Scan for the cell matching the given text and deliver its [x, y] coordinate at center. 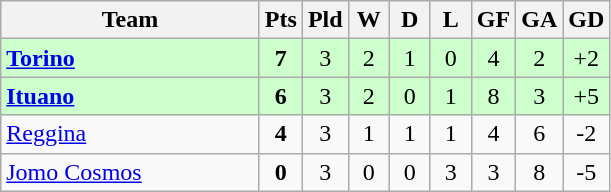
-2 [586, 134]
+2 [586, 58]
7 [280, 58]
GD [586, 20]
Torino [130, 58]
Reggina [130, 134]
Jomo Cosmos [130, 172]
GF [493, 20]
W [368, 20]
GA [540, 20]
-5 [586, 172]
Ituano [130, 96]
Pts [280, 20]
Pld [325, 20]
Team [130, 20]
+5 [586, 96]
L [450, 20]
D [410, 20]
